Scan for the cell matching the given text and deliver its [X, Y] coordinate at center. 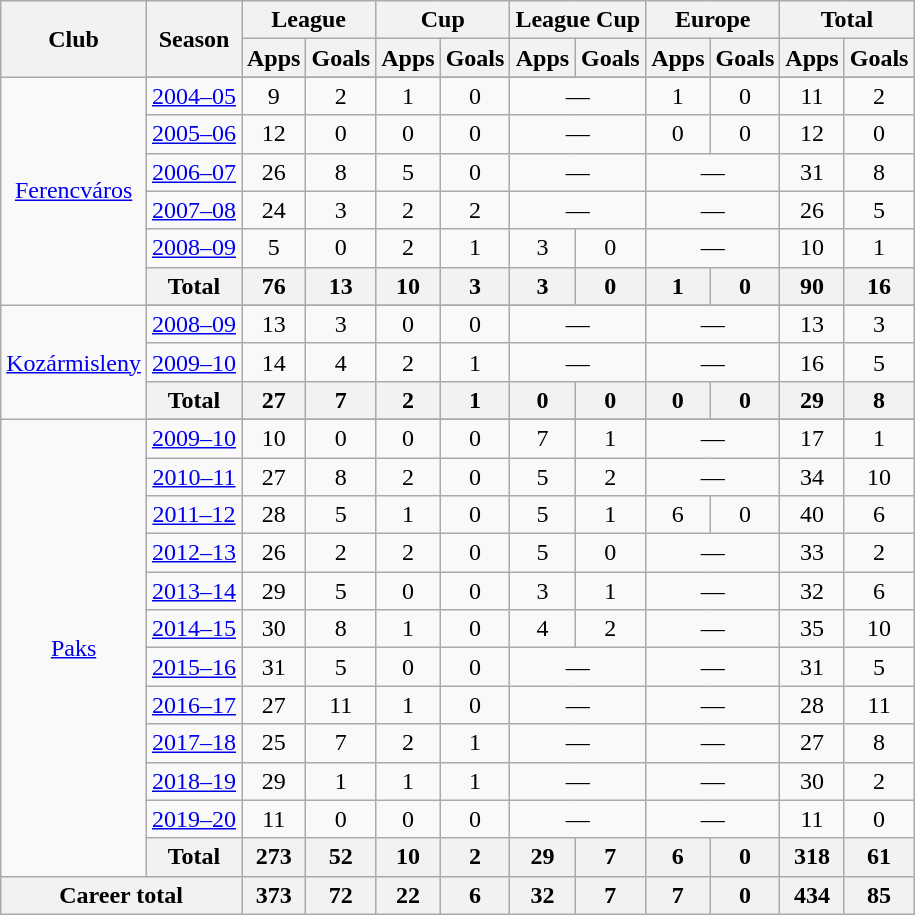
72 [341, 895]
52 [341, 857]
2004–05 [194, 96]
24 [274, 210]
273 [274, 857]
22 [408, 895]
14 [274, 362]
17 [812, 438]
Club [74, 39]
2018–19 [194, 781]
2013–14 [194, 591]
2015–16 [194, 667]
2010–11 [194, 477]
76 [274, 286]
2011–12 [194, 515]
League Cup [578, 20]
25 [274, 743]
40 [812, 515]
Paks [74, 648]
Cup [443, 20]
2017–18 [194, 743]
2012–13 [194, 553]
2019–20 [194, 819]
33 [812, 553]
Career total [122, 895]
34 [812, 477]
2005–06 [194, 134]
Kozármisleny [74, 362]
Season [194, 39]
Ferencváros [74, 191]
9 [274, 96]
373 [274, 895]
2014–15 [194, 629]
2006–07 [194, 172]
2007–08 [194, 210]
2016–17 [194, 705]
90 [812, 286]
318 [812, 857]
85 [879, 895]
League [309, 20]
Europe [713, 20]
35 [812, 629]
434 [812, 895]
61 [879, 857]
